From the cell containing the given text, extract its center point as (x, y) coordinate. 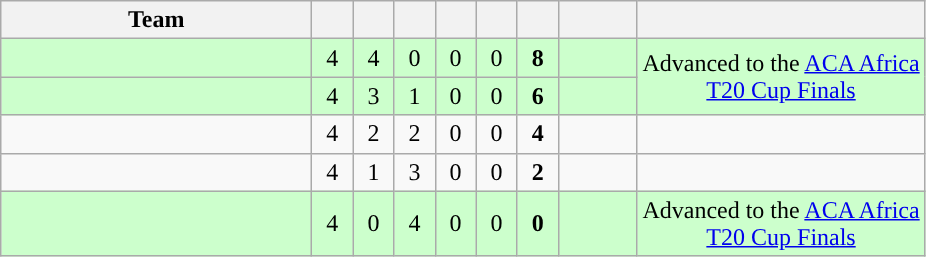
8 (538, 58)
Team (156, 20)
6 (538, 96)
